From the cell containing the given text, extract its center point as [x, y] coordinate. 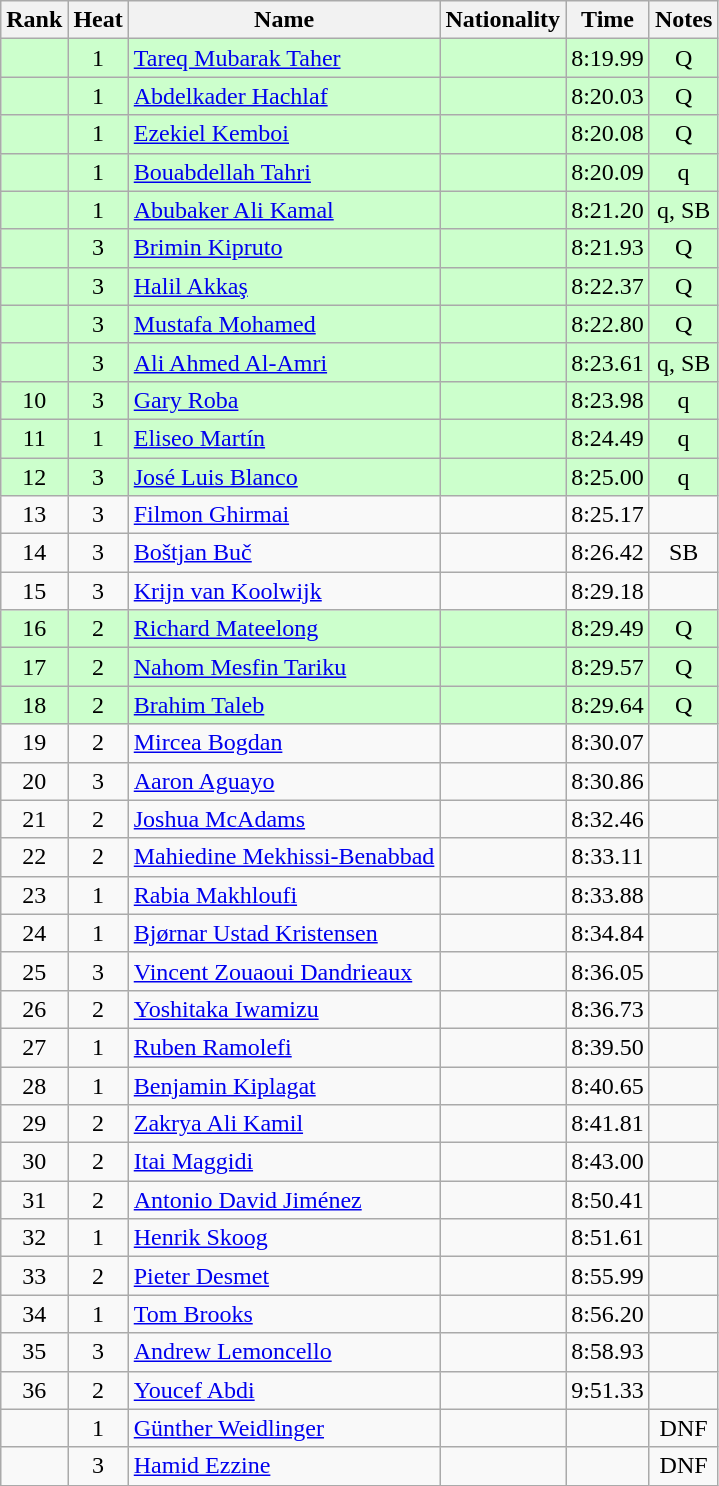
8:21.93 [608, 248]
8:26.42 [608, 553]
Nahom Mesfin Tariku [284, 667]
19 [34, 743]
Joshua McAdams [284, 819]
8:24.49 [608, 438]
Filmon Ghirmai [284, 515]
8:51.61 [608, 1238]
36 [34, 1390]
16 [34, 629]
8:25.17 [608, 515]
8:25.00 [608, 477]
8:36.73 [608, 1009]
8:30.86 [608, 781]
Vincent Zouaoui Dandrieaux [284, 971]
Mircea Bogdan [284, 743]
Abubaker Ali Kamal [284, 210]
Ruben Ramolefi [284, 1047]
8:22.80 [608, 324]
Antonio David Jiménez [284, 1200]
Mahiedine Mekhissi-Benabbad [284, 857]
9:51.33 [608, 1390]
Halil Akkaş [284, 286]
11 [34, 438]
8:29.18 [608, 591]
Hamid Ezzine [284, 1466]
8:23.61 [608, 362]
31 [34, 1200]
Brahim Taleb [284, 705]
Henrik Skoog [284, 1238]
Abdelkader Hachlaf [284, 96]
Nationality [503, 20]
14 [34, 553]
20 [34, 781]
8:55.99 [608, 1276]
Eliseo Martín [284, 438]
8:50.41 [608, 1200]
35 [34, 1352]
Notes [683, 20]
8:19.99 [608, 58]
8:43.00 [608, 1162]
21 [34, 819]
8:20.08 [608, 134]
8:40.65 [608, 1085]
8:56.20 [608, 1314]
24 [34, 933]
17 [34, 667]
8:30.07 [608, 743]
Bouabdellah Tahri [284, 172]
Zakrya Ali Kamil [284, 1124]
José Luis Blanco [284, 477]
Krijn van Koolwijk [284, 591]
Ali Ahmed Al-Amri [284, 362]
8:39.50 [608, 1047]
Youcef Abdi [284, 1390]
Benjamin Kiplagat [284, 1085]
8:41.81 [608, 1124]
13 [34, 515]
Pieter Desmet [284, 1276]
Gary Roba [284, 400]
18 [34, 705]
8:29.57 [608, 667]
8:34.84 [608, 933]
Ezekiel Kemboi [284, 134]
25 [34, 971]
Bjørnar Ustad Kristensen [284, 933]
Rabia Makhloufi [284, 895]
27 [34, 1047]
8:32.46 [608, 819]
Aaron Aguayo [284, 781]
8:23.98 [608, 400]
8:20.09 [608, 172]
23 [34, 895]
8:20.03 [608, 96]
10 [34, 400]
8:58.93 [608, 1352]
Itai Maggidi [284, 1162]
SB [683, 553]
8:29.49 [608, 629]
8:33.88 [608, 895]
33 [34, 1276]
Yoshitaka Iwamizu [284, 1009]
8:33.11 [608, 857]
12 [34, 477]
Heat [98, 20]
28 [34, 1085]
Name [284, 20]
29 [34, 1124]
8:36.05 [608, 971]
Mustafa Mohamed [284, 324]
22 [34, 857]
Boštjan Buč [284, 553]
Time [608, 20]
34 [34, 1314]
8:21.20 [608, 210]
30 [34, 1162]
Günther Weidlinger [284, 1428]
32 [34, 1238]
Rank [34, 20]
Brimin Kipruto [284, 248]
15 [34, 591]
Tom Brooks [284, 1314]
8:22.37 [608, 286]
Tareq Mubarak Taher [284, 58]
8:29.64 [608, 705]
Andrew Lemoncello [284, 1352]
26 [34, 1009]
Richard Mateelong [284, 629]
